Detect which cell encompasses the target text, then output its (X, Y) center coordinate. 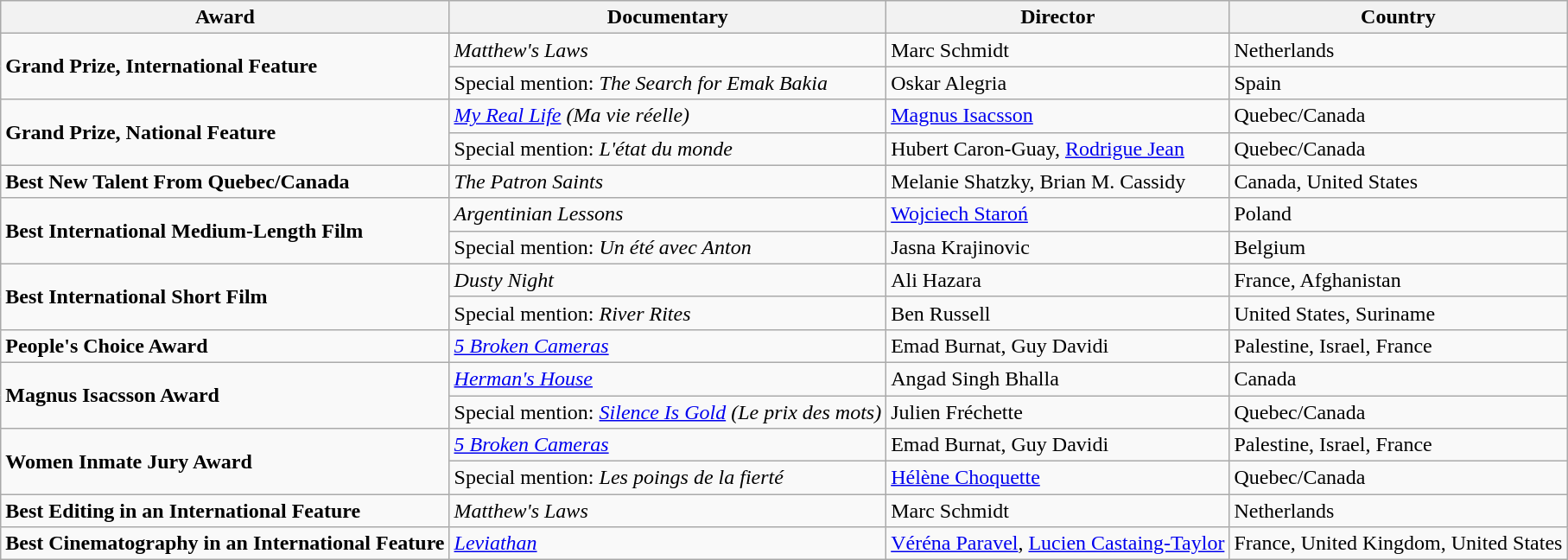
Angad Singh Bhalla (1057, 379)
Best International Short Film (225, 296)
Women Inmate Jury Award (225, 461)
Special mention: Silence Is Gold (Le prix des mots) (668, 412)
Canada, United States (1398, 181)
Grand Prize, National Feature (225, 132)
Hubert Caron-Guay, Rodrigue Jean (1057, 149)
Jasna Krajinovic (1057, 247)
Hélène Choquette (1057, 478)
Argentinian Lessons (668, 214)
Ali Hazara (1057, 280)
Best New Talent From Quebec/Canada (225, 181)
Dusty Night (668, 280)
My Real Life (Ma vie réelle) (668, 116)
Best Cinematography in an International Feature (225, 544)
Best Editing in an International Feature (225, 511)
Wojciech Staroń (1057, 214)
Melanie Shatzky, Brian M. Cassidy (1057, 181)
Belgium (1398, 247)
Director (1057, 17)
People's Choice Award (225, 346)
Poland (1398, 214)
Special mention: River Rites (668, 313)
Leviathan (668, 544)
Special mention: Les poings de la fierté (668, 478)
Véréna Paravel, Lucien Castaing-Taylor (1057, 544)
Magnus Isacsson Award (225, 395)
Spain (1398, 83)
Special mention: L'état du monde (668, 149)
Grand Prize, International Feature (225, 67)
Award (225, 17)
Oskar Alegria (1057, 83)
Special mention: The Search for Emak Bakia (668, 83)
The Patron Saints (668, 181)
Best International Medium-Length Film (225, 231)
France, United Kingdom, United States (1398, 544)
Herman's House (668, 379)
Magnus Isacsson (1057, 116)
Canada (1398, 379)
United States, Suriname (1398, 313)
France, Afghanistan (1398, 280)
Julien Fréchette (1057, 412)
Country (1398, 17)
Special mention: Un été avec Anton (668, 247)
Documentary (668, 17)
Ben Russell (1057, 313)
